Scan for the cell matching the given text and deliver its [x, y] coordinate at center. 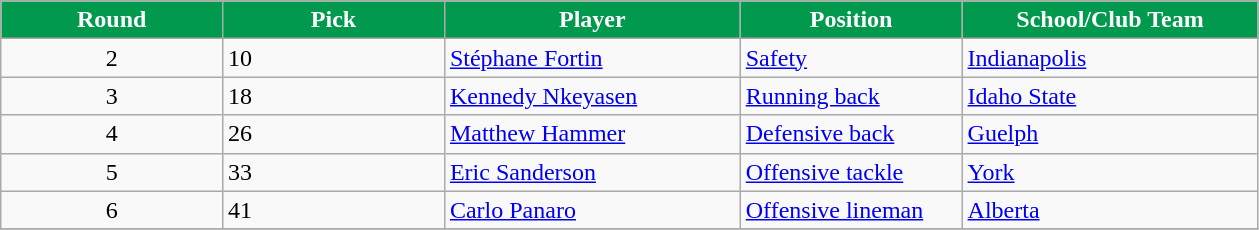
Round [112, 20]
26 [334, 134]
Player [592, 20]
Idaho State [1110, 96]
41 [334, 210]
2 [112, 58]
Carlo Panaro [592, 210]
Offensive tackle [851, 172]
Matthew Hammer [592, 134]
Alberta [1110, 210]
Position [851, 20]
Running back [851, 96]
Defensive back [851, 134]
Kennedy Nkeyasen [592, 96]
York [1110, 172]
4 [112, 134]
Offensive lineman [851, 210]
Pick [334, 20]
Stéphane Fortin [592, 58]
5 [112, 172]
Safety [851, 58]
6 [112, 210]
Guelph [1110, 134]
3 [112, 96]
33 [334, 172]
10 [334, 58]
School/Club Team [1110, 20]
Indianapolis [1110, 58]
Eric Sanderson [592, 172]
18 [334, 96]
